Locate the cell with the specified text and output its (X, Y) center coordinate. 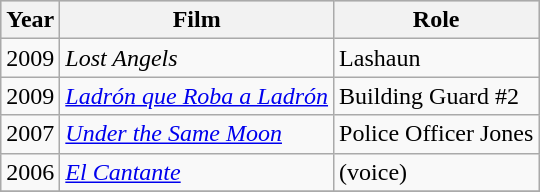
Building Guard #2 (436, 96)
Ladrón que Roba a Ladrón (197, 96)
2007 (30, 134)
El Cantante (197, 172)
Police Officer Jones (436, 134)
Lost Angels (197, 58)
Role (436, 20)
Under the Same Moon (197, 134)
2006 (30, 172)
(voice) (436, 172)
Film (197, 20)
Lashaun (436, 58)
Year (30, 20)
